Capture the cell that displays the provided text and extract its (X, Y) central coordinate. 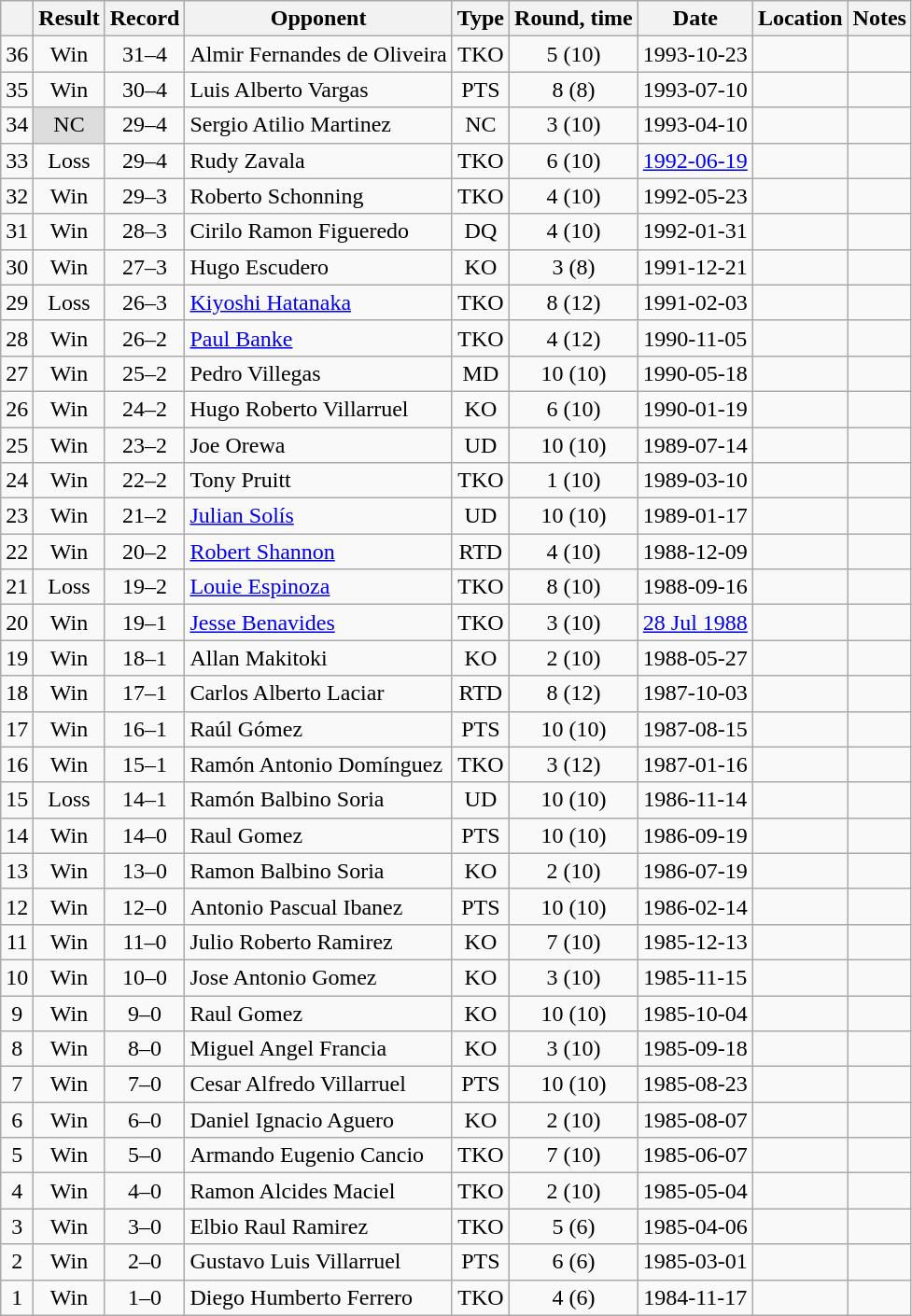
Armando Eugenio Cancio (318, 1155)
Luis Alberto Vargas (318, 90)
3 (8) (574, 267)
1993-07-10 (695, 90)
MD (480, 373)
26 (17, 409)
13 (17, 871)
24–2 (145, 409)
5 (17, 1155)
7 (17, 1085)
Julian Solís (318, 516)
Pedro Villegas (318, 373)
31–4 (145, 54)
1985-10-04 (695, 1013)
2 (17, 1262)
Carlos Alberto Laciar (318, 693)
Hugo Escudero (318, 267)
Notes (879, 19)
1990-01-19 (695, 409)
35 (17, 90)
22–2 (145, 481)
1993-10-23 (695, 54)
10 (17, 977)
11–0 (145, 942)
1 (10) (574, 481)
3 (12) (574, 764)
1992-05-23 (695, 196)
1986-07-19 (695, 871)
4–0 (145, 1191)
17 (17, 729)
25 (17, 445)
Date (695, 19)
1990-05-18 (695, 373)
21–2 (145, 516)
Rudy Zavala (318, 161)
Paul Banke (318, 338)
Record (145, 19)
3–0 (145, 1226)
29–3 (145, 196)
Cesar Alfredo Villarruel (318, 1085)
Cirilo Ramon Figueredo (318, 231)
1985-08-07 (695, 1120)
28–3 (145, 231)
Jose Antonio Gomez (318, 977)
5 (6) (574, 1226)
Daniel Ignacio Aguero (318, 1120)
1985-12-13 (695, 942)
31 (17, 231)
8 (10) (574, 587)
8–0 (145, 1049)
1988-05-27 (695, 658)
Robert Shannon (318, 552)
20 (17, 623)
22 (17, 552)
Diego Humberto Ferrero (318, 1297)
12 (17, 906)
Louie Espinoza (318, 587)
1 (17, 1297)
5–0 (145, 1155)
1993-04-10 (695, 125)
Result (69, 19)
36 (17, 54)
1987-01-16 (695, 764)
1985-03-01 (695, 1262)
13–0 (145, 871)
Roberto Schonning (318, 196)
3 (17, 1226)
1985-09-18 (695, 1049)
16 (17, 764)
30–4 (145, 90)
4 (17, 1191)
Miguel Angel Francia (318, 1049)
34 (17, 125)
4 (12) (574, 338)
1989-03-10 (695, 481)
23–2 (145, 445)
14–1 (145, 800)
Joe Orewa (318, 445)
Opponent (318, 19)
21 (17, 587)
Elbio Raul Ramirez (318, 1226)
Kiyoshi Hatanaka (318, 302)
17–1 (145, 693)
24 (17, 481)
6 (6) (574, 1262)
Jesse Benavides (318, 623)
28 (17, 338)
1984-11-17 (695, 1297)
1985-04-06 (695, 1226)
9–0 (145, 1013)
1986-11-14 (695, 800)
Allan Makitoki (318, 658)
1991-12-21 (695, 267)
27 (17, 373)
1992-06-19 (695, 161)
Round, time (574, 19)
16–1 (145, 729)
6–0 (145, 1120)
8 (8) (574, 90)
1988-09-16 (695, 587)
DQ (480, 231)
14 (17, 835)
Tony Pruitt (318, 481)
7–0 (145, 1085)
1987-10-03 (695, 693)
Antonio Pascual Ibanez (318, 906)
15 (17, 800)
Julio Roberto Ramirez (318, 942)
Gustavo Luis Villarruel (318, 1262)
Ramon Balbino Soria (318, 871)
Raúl Gómez (318, 729)
Ramón Balbino Soria (318, 800)
1986-09-19 (695, 835)
33 (17, 161)
1986-02-14 (695, 906)
1989-07-14 (695, 445)
28 Jul 1988 (695, 623)
19 (17, 658)
15–1 (145, 764)
1985-06-07 (695, 1155)
Ramon Alcides Maciel (318, 1191)
10–0 (145, 977)
30 (17, 267)
12–0 (145, 906)
19–1 (145, 623)
Hugo Roberto Villarruel (318, 409)
1990-11-05 (695, 338)
1989-01-17 (695, 516)
2–0 (145, 1262)
9 (17, 1013)
5 (10) (574, 54)
Type (480, 19)
14–0 (145, 835)
25–2 (145, 373)
Location (800, 19)
4 (6) (574, 1297)
Sergio Atilio Martinez (318, 125)
Almir Fernandes de Oliveira (318, 54)
1991-02-03 (695, 302)
8 (17, 1049)
29 (17, 302)
23 (17, 516)
6 (17, 1120)
32 (17, 196)
18–1 (145, 658)
27–3 (145, 267)
1988-12-09 (695, 552)
1985-05-04 (695, 1191)
26–2 (145, 338)
1–0 (145, 1297)
20–2 (145, 552)
11 (17, 942)
19–2 (145, 587)
1992-01-31 (695, 231)
1985-08-23 (695, 1085)
Ramón Antonio Domínguez (318, 764)
1987-08-15 (695, 729)
26–3 (145, 302)
1985-11-15 (695, 977)
18 (17, 693)
